Identify which cell holds the provided text, then report its [x, y] central coordinate. 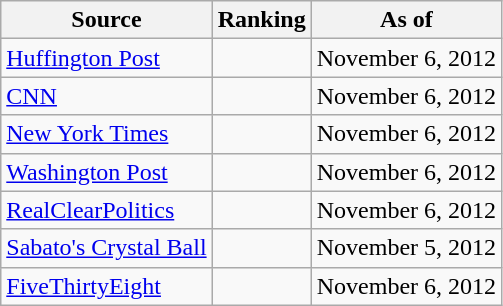
Ranking [262, 20]
Source [106, 20]
Washington Post [106, 172]
RealClearPolitics [106, 210]
As of [406, 20]
CNN [106, 96]
November 5, 2012 [406, 248]
New York Times [106, 134]
Huffington Post [106, 58]
FiveThirtyEight [106, 286]
Sabato's Crystal Ball [106, 248]
